Return the (X, Y) coordinate for the center point of the cell that contains the specified text.  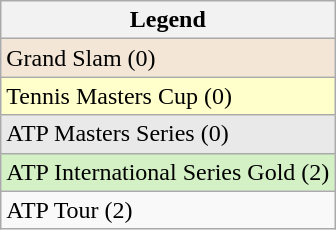
Legend (168, 20)
Tennis Masters Cup (0) (168, 96)
ATP Masters Series (0) (168, 134)
ATP International Series Gold (2) (168, 172)
Grand Slam (0) (168, 58)
ATP Tour (2) (168, 210)
